Return the [X, Y] coordinate for the center point of the cell that contains the specified text.  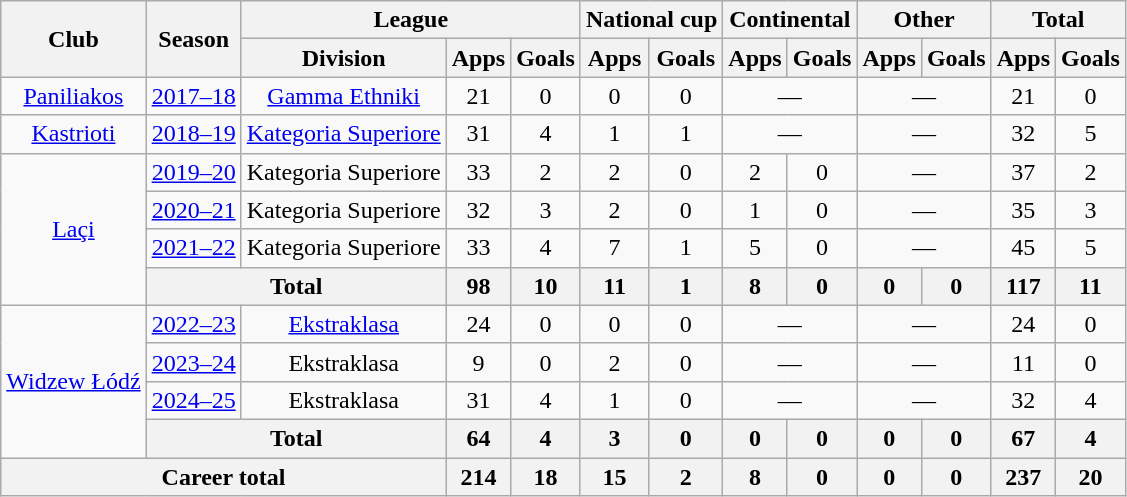
10 [546, 286]
League [410, 20]
Widzew Łódź [74, 381]
9 [478, 362]
2017–18 [194, 96]
7 [614, 248]
Continental [790, 20]
20 [1091, 477]
Club [74, 39]
214 [478, 477]
117 [1023, 286]
2018–19 [194, 134]
National cup [651, 20]
Other [924, 20]
Division [344, 58]
Season [194, 39]
2020–21 [194, 210]
15 [614, 477]
2024–25 [194, 400]
Career total [224, 477]
18 [546, 477]
45 [1023, 248]
67 [1023, 438]
2023–24 [194, 362]
Kastrioti [74, 134]
2021–22 [194, 248]
Gamma Ethniki [344, 96]
98 [478, 286]
37 [1023, 172]
64 [478, 438]
Laçi [74, 229]
2019–20 [194, 172]
2022–23 [194, 324]
Paniliakos [74, 96]
35 [1023, 210]
237 [1023, 477]
